Locate the cell with the specified text and output its (x, y) center coordinate. 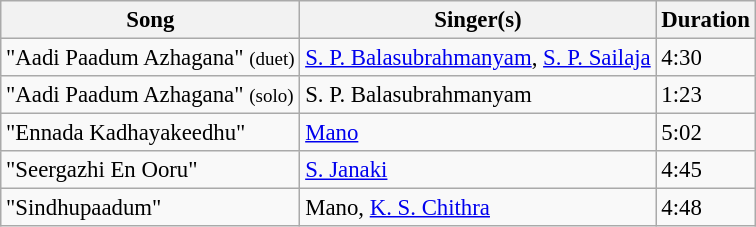
"Sindhupaadum" (150, 208)
"Seergazhi En Ooru" (150, 170)
Song (150, 20)
"Aadi Paadum Azhagana" (solo) (150, 95)
5:02 (706, 133)
S. Janaki (478, 170)
Singer(s) (478, 20)
Mano (478, 133)
S. P. Balasubrahmanyam, S. P. Sailaja (478, 58)
Mano, K. S. Chithra (478, 208)
S. P. Balasubrahmanyam (478, 95)
4:45 (706, 170)
"Ennada Kadhayakeedhu" (150, 133)
"Aadi Paadum Azhagana" (duet) (150, 58)
4:30 (706, 58)
4:48 (706, 208)
1:23 (706, 95)
Duration (706, 20)
